Identify which cell holds the provided text, then report its (x, y) central coordinate. 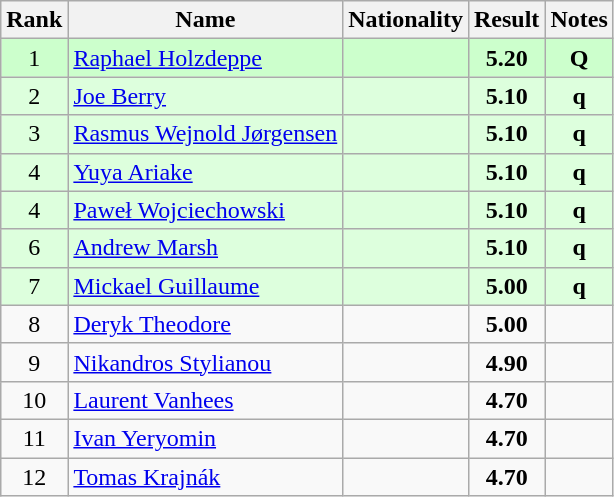
Mickael Guillaume (206, 286)
3 (34, 134)
Q (579, 58)
Tomas Krajnák (206, 477)
Result (506, 20)
Ivan Yeryomin (206, 438)
11 (34, 438)
10 (34, 400)
Yuya Ariake (206, 172)
Rank (34, 20)
Joe Berry (206, 96)
12 (34, 477)
9 (34, 362)
5.20 (506, 58)
Notes (579, 20)
Paweł Wojciechowski (206, 210)
8 (34, 324)
Laurent Vanhees (206, 400)
Nikandros Stylianou (206, 362)
Deryk Theodore (206, 324)
Raphael Holzdeppe (206, 58)
Andrew Marsh (206, 248)
Name (206, 20)
4.90 (506, 362)
Nationality (406, 20)
6 (34, 248)
2 (34, 96)
7 (34, 286)
1 (34, 58)
Rasmus Wejnold Jørgensen (206, 134)
